Find where the given text appears and provide that cell's center as (X, Y) coordinate. 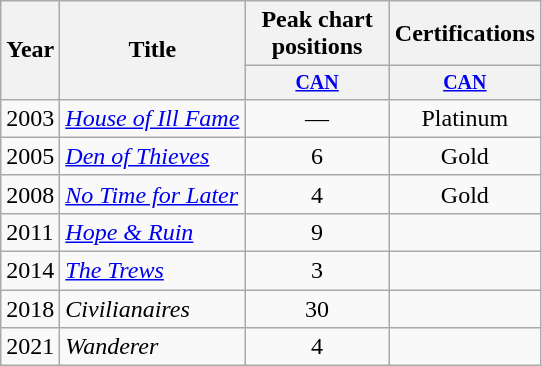
Hope & Ruin (152, 232)
Civilianaires (152, 309)
Platinum (464, 118)
Den of Thieves (152, 156)
2008 (30, 194)
9 (317, 232)
Wanderer (152, 347)
House of Ill Fame (152, 118)
2011 (30, 232)
2018 (30, 309)
No Time for Later (152, 194)
Peak chart positions (317, 34)
2003 (30, 118)
Certifications (464, 34)
3 (317, 271)
— (317, 118)
2014 (30, 271)
2021 (30, 347)
30 (317, 309)
The Trews (152, 271)
6 (317, 156)
2005 (30, 156)
Title (152, 50)
Year (30, 50)
